Search for the cell housing the specified text and yield its [x, y] center coordinate. 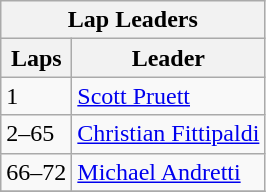
Scott Pruett [168, 96]
Lap Leaders [133, 20]
Laps [36, 58]
Leader [168, 58]
66–72 [36, 172]
Michael Andretti [168, 172]
2–65 [36, 134]
1 [36, 96]
Christian Fittipaldi [168, 134]
